From the cell containing the given text, extract its center point as [X, Y] coordinate. 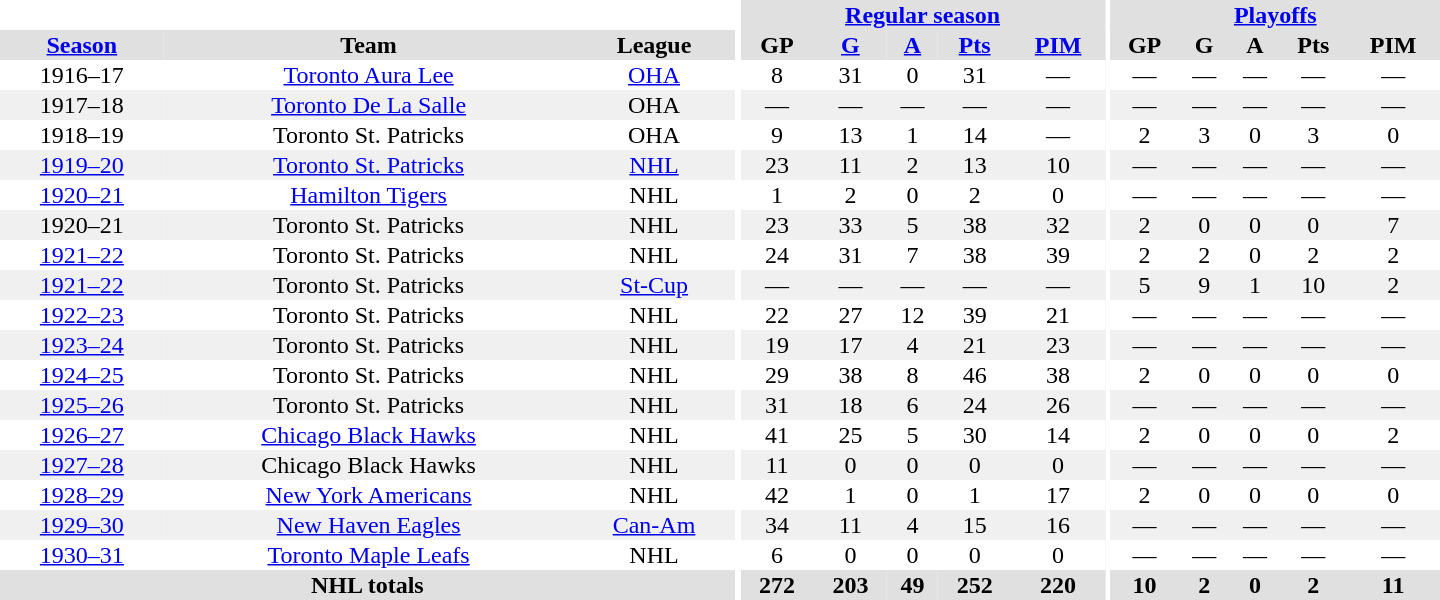
25 [850, 435]
New Haven Eagles [369, 525]
41 [776, 435]
New York Americans [369, 495]
30 [974, 435]
18 [850, 405]
32 [1058, 225]
Toronto Maple Leafs [369, 555]
46 [974, 375]
1923–24 [82, 345]
Regular season [922, 15]
19 [776, 345]
49 [912, 585]
Can-Am [654, 525]
16 [1058, 525]
1930–31 [82, 555]
42 [776, 495]
Toronto Aura Lee [369, 75]
Team [369, 45]
29 [776, 375]
1926–27 [82, 435]
252 [974, 585]
15 [974, 525]
1916–17 [82, 75]
1927–28 [82, 465]
1918–19 [82, 135]
Playoffs [1275, 15]
220 [1058, 585]
34 [776, 525]
1929–30 [82, 525]
272 [776, 585]
1919–20 [82, 165]
26 [1058, 405]
St-Cup [654, 285]
Hamilton Tigers [369, 195]
22 [776, 315]
1922–23 [82, 315]
Toronto De La Salle [369, 105]
203 [850, 585]
1924–25 [82, 375]
27 [850, 315]
Season [82, 45]
1928–29 [82, 495]
12 [912, 315]
1925–26 [82, 405]
League [654, 45]
33 [850, 225]
1917–18 [82, 105]
NHL totals [368, 585]
